Capture the cell that displays the provided text and extract its (x, y) central coordinate. 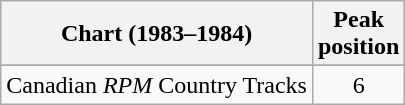
Canadian RPM Country Tracks (157, 85)
Peakposition (358, 34)
6 (358, 85)
Chart (1983–1984) (157, 34)
